From the cell containing the given text, extract its center point as (X, Y) coordinate. 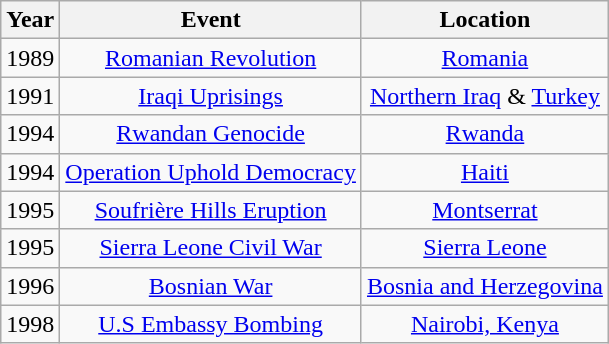
1989 (30, 58)
U.S Embassy Bombing (211, 324)
1991 (30, 96)
Bosnian War (211, 286)
Romanian Revolution (211, 58)
Montserrat (484, 210)
Operation Uphold Democracy (211, 172)
Event (211, 20)
1998 (30, 324)
Soufrière Hills Eruption (211, 210)
Romania (484, 58)
Sierra Leone (484, 248)
Sierra Leone Civil War (211, 248)
Nairobi, Kenya (484, 324)
Rwanda (484, 134)
Iraqi Uprisings (211, 96)
Bosnia and Herzegovina (484, 286)
Northern Iraq & Turkey (484, 96)
Haiti (484, 172)
1996 (30, 286)
Location (484, 20)
Year (30, 20)
Rwandan Genocide (211, 134)
